Scan for the cell matching the given text and deliver its [X, Y] coordinate at center. 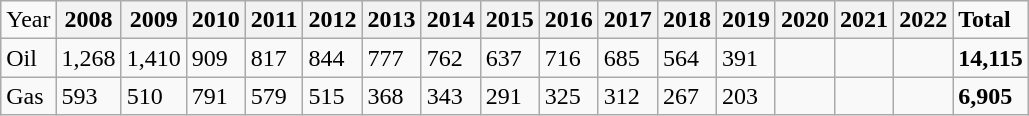
1,410 [154, 58]
267 [686, 96]
Total [991, 20]
2008 [88, 20]
1,268 [88, 58]
Year [28, 20]
2009 [154, 20]
312 [628, 96]
203 [746, 96]
2011 [274, 20]
777 [392, 58]
762 [450, 58]
716 [568, 58]
2014 [450, 20]
325 [568, 96]
579 [274, 96]
2017 [628, 20]
14,115 [991, 58]
564 [686, 58]
2018 [686, 20]
368 [392, 96]
2013 [392, 20]
2012 [332, 20]
2016 [568, 20]
291 [510, 96]
593 [88, 96]
Gas [28, 96]
391 [746, 58]
Oil [28, 58]
637 [510, 58]
909 [216, 58]
2020 [804, 20]
817 [274, 58]
685 [628, 58]
510 [154, 96]
343 [450, 96]
2022 [924, 20]
844 [332, 58]
791 [216, 96]
6,905 [991, 96]
515 [332, 96]
2015 [510, 20]
2021 [864, 20]
2010 [216, 20]
2019 [746, 20]
